Determine the (x, y) coordinate at the center of the cell enclosing the given text.  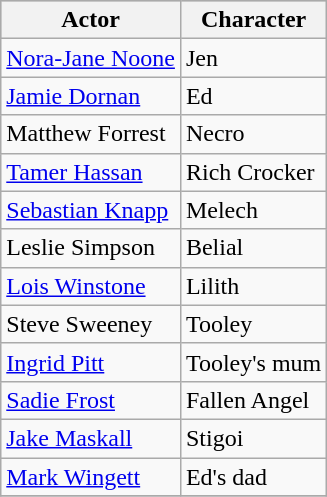
Lilith (253, 286)
Sadie Frost (91, 400)
Jake Maskall (91, 438)
Steve Sweeney (91, 324)
Sebastian Knapp (91, 210)
Actor (91, 20)
Character (253, 20)
Jamie Dornan (91, 96)
Matthew Forrest (91, 134)
Belial (253, 248)
Stigoi (253, 438)
Rich Crocker (253, 172)
Necro (253, 134)
Tamer Hassan (91, 172)
Jen (253, 58)
Ingrid Pitt (91, 362)
Melech (253, 210)
Fallen Angel (253, 400)
Tooley (253, 324)
Mark Wingett (91, 477)
Leslie Simpson (91, 248)
Lois Winstone (91, 286)
Tooley's mum (253, 362)
Nora-Jane Noone (91, 58)
Ed's dad (253, 477)
Ed (253, 96)
